From the cell containing the given text, extract its center point as [X, Y] coordinate. 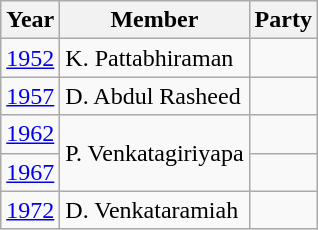
P. Venkatagiriyapa [154, 153]
1967 [30, 172]
1962 [30, 134]
1957 [30, 96]
D. Abdul Rasheed [154, 96]
Member [154, 20]
K. Pattabhiraman [154, 58]
1952 [30, 58]
Year [30, 20]
D. Venkataramiah [154, 210]
1972 [30, 210]
Party [283, 20]
